Identify which cell holds the provided text, then report its (x, y) central coordinate. 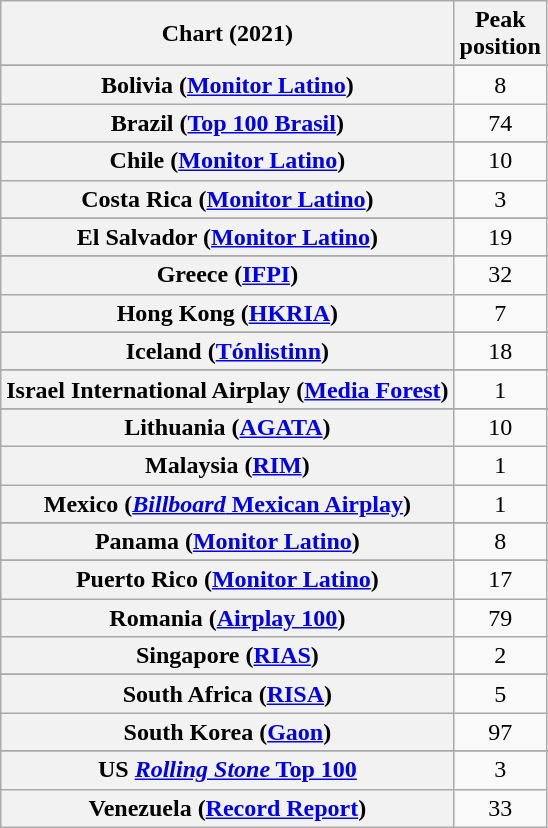
Costa Rica (Monitor Latino) (228, 199)
17 (500, 580)
Greece (IFPI) (228, 275)
El Salvador (Monitor Latino) (228, 237)
97 (500, 732)
Brazil (Top 100 Brasil) (228, 123)
Venezuela (Record Report) (228, 808)
Singapore (RIAS) (228, 656)
79 (500, 618)
Romania (Airplay 100) (228, 618)
32 (500, 275)
Chile (Monitor Latino) (228, 161)
2 (500, 656)
Iceland (Tónlistinn) (228, 351)
Israel International Airplay (Media Forest) (228, 389)
South Africa (RISA) (228, 694)
74 (500, 123)
18 (500, 351)
Chart (2021) (228, 34)
Puerto Rico (Monitor Latino) (228, 580)
33 (500, 808)
19 (500, 237)
7 (500, 313)
5 (500, 694)
South Korea (Gaon) (228, 732)
Peakposition (500, 34)
Hong Kong (HKRIA) (228, 313)
Bolivia (Monitor Latino) (228, 85)
Malaysia (RIM) (228, 465)
US Rolling Stone Top 100 (228, 770)
Mexico (Billboard Mexican Airplay) (228, 503)
Lithuania (AGATA) (228, 427)
Panama (Monitor Latino) (228, 542)
